Detect which cell encompasses the target text, then output its [X, Y] center coordinate. 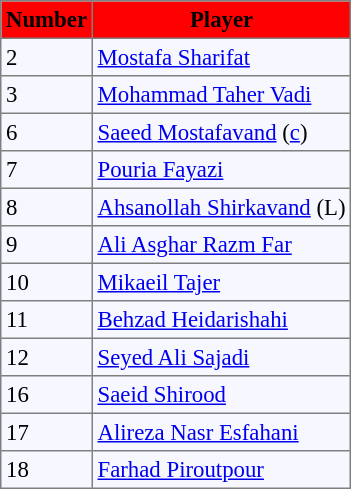
11 [47, 320]
Farhad Piroutpour [222, 470]
10 [47, 282]
Saeed Mostafavand (c) [222, 132]
Mostafa Sharifat [222, 57]
Saeid Shirood [222, 395]
2 [47, 57]
8 [47, 207]
Behzad Heidarishahi [222, 320]
16 [47, 395]
18 [47, 470]
Number [47, 20]
Pouria Fayazi [222, 170]
6 [47, 132]
Mikaeil Tajer [222, 282]
Alireza Nasr Esfahani [222, 432]
7 [47, 170]
Mohammad Taher Vadi [222, 95]
9 [47, 245]
Ali Asghar Razm Far [222, 245]
Ahsanollah Shirkavand (L) [222, 207]
12 [47, 357]
Player [222, 20]
17 [47, 432]
3 [47, 95]
Seyed Ali Sajadi [222, 357]
